Provide the (x, y) coordinate of the cell's center where the given text is located.  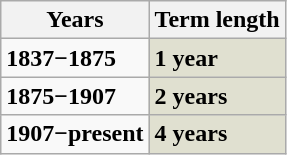
4 years (217, 134)
1907−present (75, 134)
Years (75, 20)
1875−1907 (75, 96)
Term length (217, 20)
1 year (217, 58)
1837−1875 (75, 58)
2 years (217, 96)
